Return (X, Y) of the center of cell containing provided text 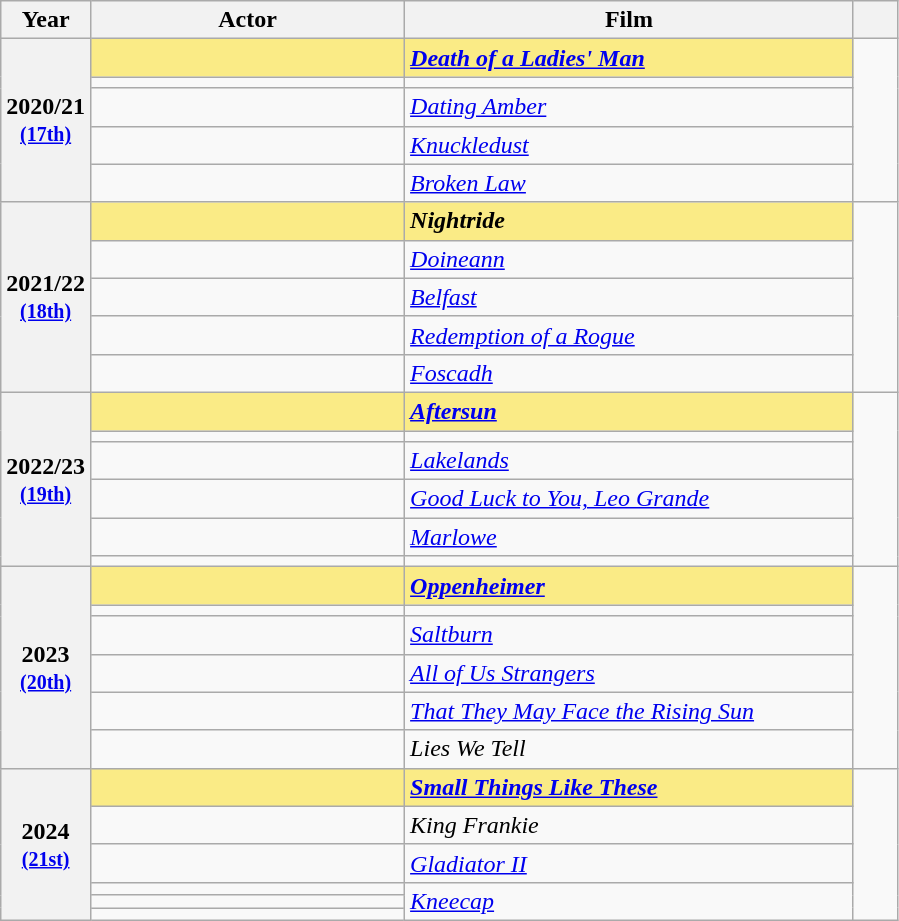
Actor (247, 20)
2024(21st) (46, 844)
Saltburn (630, 635)
Broken Law (630, 183)
Death of a Ladies' Man (630, 58)
Doineann (630, 259)
Small Things Like These (630, 787)
Lakelands (630, 461)
Foscadh (630, 373)
Aftersun (630, 411)
Marlowe (630, 537)
2022/23(19th) (46, 479)
Nightride (630, 221)
2020/21(17th) (46, 120)
Film (630, 20)
Lies We Tell (630, 749)
Gladiator II (630, 863)
Kneecap (630, 901)
All of Us Strangers (630, 673)
That They May Face the Rising Sun (630, 711)
Dating Amber (630, 107)
King Frankie (630, 825)
Good Luck to You, Leo Grande (630, 499)
Oppenheimer (630, 586)
2023(20th) (46, 668)
Year (46, 20)
2021/22(18th) (46, 297)
Knuckledust (630, 145)
Belfast (630, 297)
Redemption of a Rogue (630, 335)
